Return the [x, y] coordinate for the center point of the cell that contains the specified text.  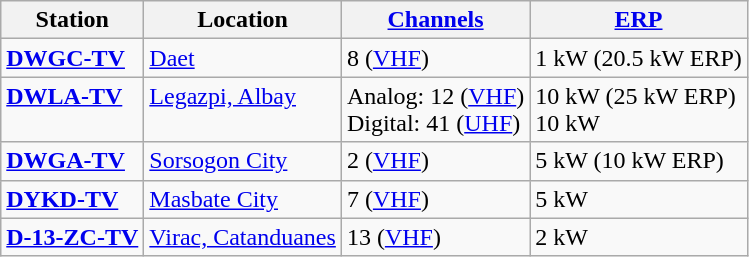
5 kW [639, 199]
D-13-ZC-TV [72, 237]
DWGA-TV [72, 161]
DWLA-TV [72, 110]
Masbate City [243, 199]
ERP [639, 20]
13 (VHF) [435, 237]
1 kW (20.5 kW ERP) [639, 58]
DWGC-TV [72, 58]
Channels [435, 20]
Legazpi, Albay [243, 110]
Analog: 12 (VHF)Digital: 41 (UHF) [435, 110]
DYKD-TV [72, 199]
5 kW (10 kW ERP) [639, 161]
Daet [243, 58]
Station [72, 20]
8 (VHF) [435, 58]
2 kW [639, 237]
10 kW (25 kW ERP)10 kW [639, 110]
Sorsogon City [243, 161]
2 (VHF) [435, 161]
Location [243, 20]
Virac, Catanduanes [243, 237]
7 (VHF) [435, 199]
